Find where the given text appears and provide that cell's center as (x, y) coordinate. 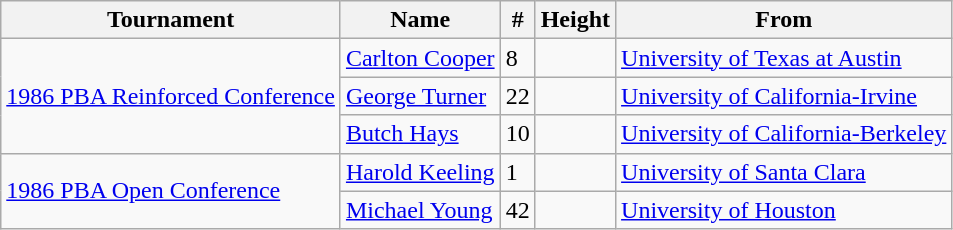
1 (518, 172)
Height (575, 20)
University of Houston (784, 210)
10 (518, 134)
University of Texas at Austin (784, 58)
University of Santa Clara (784, 172)
Name (420, 20)
Tournament (171, 20)
# (518, 20)
George Turner (420, 96)
Michael Young (420, 210)
From (784, 20)
University of California-Berkeley (784, 134)
22 (518, 96)
8 (518, 58)
University of California-Irvine (784, 96)
1986 PBA Open Conference (171, 191)
Butch Hays (420, 134)
42 (518, 210)
Harold Keeling (420, 172)
1986 PBA Reinforced Conference (171, 96)
Carlton Cooper (420, 58)
